Return the (X, Y) coordinate for the center point of the cell that contains the specified text.  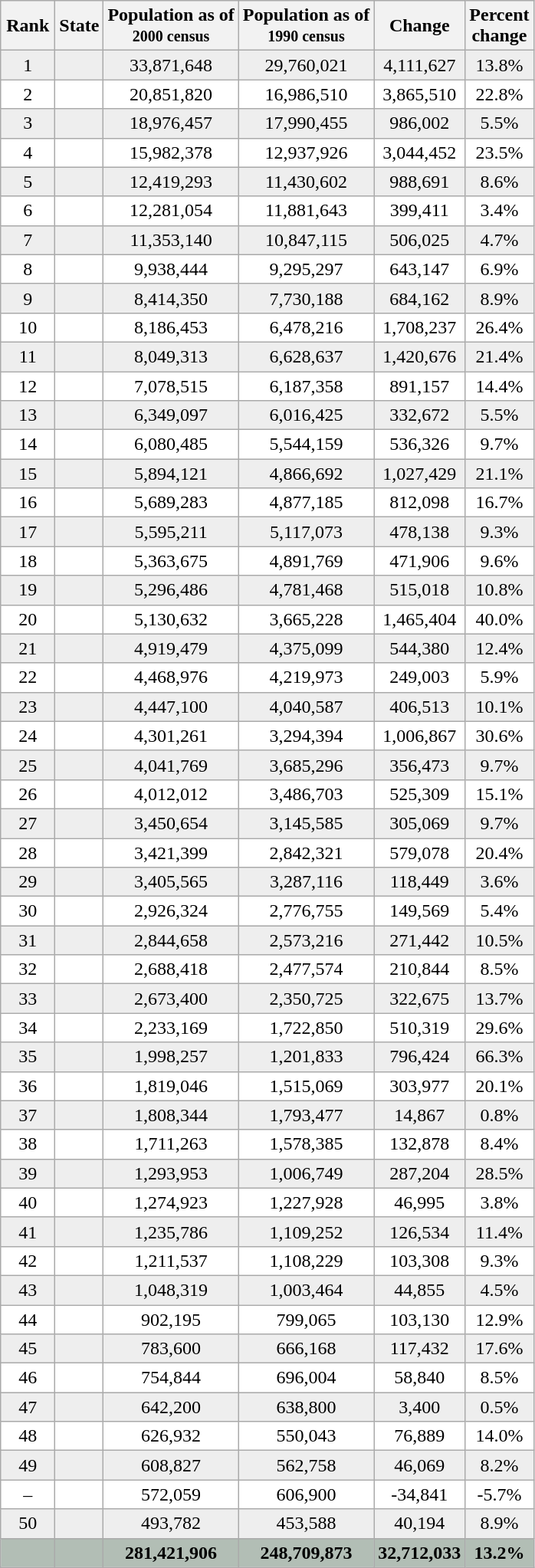
103,130 (420, 1319)
4.5% (500, 1290)
22.8% (500, 94)
43 (28, 1290)
29.6% (500, 1028)
32,712,033 (420, 1553)
12,419,293 (171, 182)
28.5% (500, 1173)
3,145,585 (306, 823)
248,709,873 (306, 1553)
8.2% (500, 1465)
Change (420, 26)
5.9% (500, 677)
6,478,216 (306, 327)
4,877,185 (306, 503)
684,162 (420, 298)
6,187,358 (306, 385)
550,043 (306, 1436)
14 (28, 444)
15.1% (500, 794)
2,233,169 (171, 1028)
3,665,228 (306, 619)
Population as of1990 census (306, 26)
14.4% (500, 385)
332,672 (420, 415)
1,006,867 (420, 736)
16,986,510 (306, 94)
1,109,252 (306, 1232)
2 (28, 94)
536,326 (420, 444)
6,628,637 (306, 356)
1,003,464 (306, 1290)
902,195 (171, 1319)
20.4% (500, 853)
666,168 (306, 1349)
796,424 (420, 1057)
3.6% (500, 882)
1,293,953 (171, 1173)
10.5% (500, 940)
24 (28, 736)
23.5% (500, 153)
40,194 (420, 1524)
1,108,229 (306, 1261)
3 (28, 123)
5,544,159 (306, 444)
26 (28, 794)
41 (28, 1232)
50 (28, 1524)
2,688,418 (171, 969)
1 (28, 65)
572,059 (171, 1494)
17.6% (500, 1349)
5,130,632 (171, 619)
40 (28, 1202)
46,069 (420, 1465)
2,844,658 (171, 940)
2,573,216 (306, 940)
117,432 (420, 1349)
6 (28, 211)
State (80, 26)
35 (28, 1057)
271,442 (420, 940)
14.0% (500, 1436)
28 (28, 853)
4,781,468 (306, 590)
38 (28, 1144)
303,977 (420, 1086)
8.4% (500, 1144)
Rank (28, 26)
12.9% (500, 1319)
30.6% (500, 736)
36 (28, 1086)
5.4% (500, 911)
562,758 (306, 1465)
10,847,115 (306, 240)
305,069 (420, 823)
10.1% (500, 707)
4,919,479 (171, 648)
6,349,097 (171, 415)
132,878 (420, 1144)
23 (28, 707)
799,065 (306, 1319)
118,449 (420, 882)
13.8% (500, 65)
1,211,537 (171, 1261)
11,353,140 (171, 240)
1,722,850 (306, 1028)
608,827 (171, 1465)
287,204 (420, 1173)
21 (28, 648)
5,894,121 (171, 474)
493,782 (171, 1524)
46,995 (420, 1202)
1,006,749 (306, 1173)
9,938,444 (171, 269)
20.1% (500, 1086)
25 (28, 765)
27 (28, 823)
21.1% (500, 474)
17,990,455 (306, 123)
42 (28, 1261)
13.7% (500, 999)
16 (28, 503)
249,003 (420, 677)
406,513 (420, 707)
47 (28, 1407)
7,078,515 (171, 385)
12 (28, 385)
16.7% (500, 503)
3.4% (500, 211)
5,689,283 (171, 503)
34 (28, 1028)
30 (28, 911)
45 (28, 1349)
1,465,404 (420, 619)
8,414,350 (171, 298)
76,889 (420, 1436)
3,486,703 (306, 794)
1,808,344 (171, 1115)
– (28, 1494)
281,421,906 (171, 1553)
986,002 (420, 123)
4,111,627 (420, 65)
4,040,587 (306, 707)
1,048,319 (171, 1290)
3,421,399 (171, 853)
19 (28, 590)
4,891,769 (306, 561)
4,219,973 (306, 677)
1,578,385 (306, 1144)
10 (28, 327)
891,157 (420, 385)
126,534 (420, 1232)
1,201,833 (306, 1057)
21.4% (500, 356)
4,447,100 (171, 707)
754,844 (171, 1378)
14,867 (420, 1115)
20,851,820 (171, 94)
10.8% (500, 590)
39 (28, 1173)
638,800 (306, 1407)
3,685,296 (306, 765)
20 (28, 619)
5 (28, 182)
8,186,453 (171, 327)
4.7% (500, 240)
15 (28, 474)
149,569 (420, 911)
510,319 (420, 1028)
9.6% (500, 561)
626,932 (171, 1436)
1,793,477 (306, 1115)
1,998,257 (171, 1057)
1,274,923 (171, 1202)
7 (28, 240)
26.4% (500, 327)
18 (28, 561)
8.6% (500, 182)
2,926,324 (171, 911)
3,044,452 (420, 153)
2,350,725 (306, 999)
4,468,976 (171, 677)
4,041,769 (171, 765)
812,098 (420, 503)
11 (28, 356)
1,235,786 (171, 1232)
12,281,054 (171, 211)
4,866,692 (306, 474)
515,018 (420, 590)
-34,841 (420, 1494)
18,976,457 (171, 123)
11.4% (500, 1232)
453,588 (306, 1524)
3,294,394 (306, 736)
696,004 (306, 1378)
44 (28, 1319)
471,906 (420, 561)
8,049,313 (171, 356)
643,147 (420, 269)
2,776,755 (306, 911)
3,405,565 (171, 882)
356,473 (420, 765)
58,840 (420, 1378)
Population as of2000 census (171, 26)
3,450,654 (171, 823)
1,420,676 (420, 356)
3,865,510 (420, 94)
12.4% (500, 648)
33 (28, 999)
33,871,648 (171, 65)
2,673,400 (171, 999)
-5.7% (500, 1494)
4,012,012 (171, 794)
3,287,116 (306, 882)
103,308 (420, 1261)
478,138 (420, 532)
6,080,485 (171, 444)
544,380 (420, 648)
5,363,675 (171, 561)
210,844 (420, 969)
525,309 (420, 794)
4,301,261 (171, 736)
4 (28, 153)
988,691 (420, 182)
13.2% (500, 1553)
1,227,928 (306, 1202)
6,016,425 (306, 415)
Percentchange (500, 26)
12,937,926 (306, 153)
8 (28, 269)
1,711,263 (171, 1144)
5,296,486 (171, 590)
642,200 (171, 1407)
9,295,297 (306, 269)
66.3% (500, 1057)
2,477,574 (306, 969)
1,027,429 (420, 474)
46 (28, 1378)
49 (28, 1465)
44,855 (420, 1290)
11,881,643 (306, 211)
17 (28, 532)
2,842,321 (306, 853)
3,400 (420, 1407)
1,515,069 (306, 1086)
5,117,073 (306, 532)
11,430,602 (306, 182)
32 (28, 969)
399,411 (420, 211)
322,675 (420, 999)
29,760,021 (306, 65)
0.5% (500, 1407)
15,982,378 (171, 153)
4,375,099 (306, 648)
1,708,237 (420, 327)
6.9% (500, 269)
0.8% (500, 1115)
579,078 (420, 853)
5,595,211 (171, 532)
22 (28, 677)
606,900 (306, 1494)
31 (28, 940)
7,730,188 (306, 298)
783,600 (171, 1349)
48 (28, 1436)
37 (28, 1115)
3.8% (500, 1202)
506,025 (420, 240)
13 (28, 415)
29 (28, 882)
40.0% (500, 619)
9 (28, 298)
1,819,046 (171, 1086)
